Pinpoint the cell where the given text exists, returning its (X, Y) midpoint coordinate. 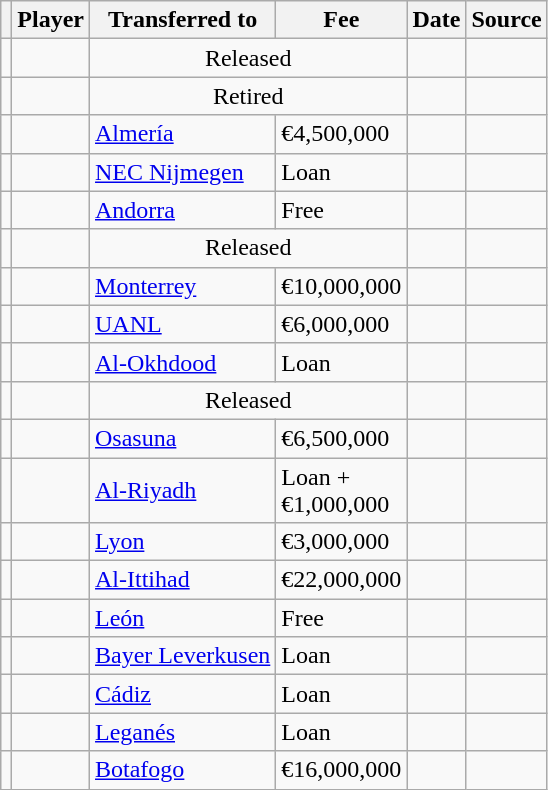
Leganés (183, 732)
€16,000,000 (342, 770)
León (183, 618)
Retired (248, 96)
Transferred to (183, 20)
Al-Riyadh (183, 490)
Fee (342, 20)
€10,000,000 (342, 286)
Bayer Leverkusen (183, 656)
Andorra (183, 210)
€3,000,000 (342, 542)
€6,000,000 (342, 324)
Source (506, 20)
Player (51, 20)
Al-Ittihad (183, 580)
Botafogo (183, 770)
Monterrey (183, 286)
€6,500,000 (342, 438)
Osasuna (183, 438)
€4,500,000 (342, 134)
NEC Nijmegen (183, 172)
€22,000,000 (342, 580)
Loan + €1,000,000 (342, 490)
Cádiz (183, 694)
Al-Okhdood (183, 362)
Almería (183, 134)
UANL (183, 324)
Date (436, 20)
Lyon (183, 542)
